Determine the (x, y) coordinate at the center of the cell enclosing the given text.  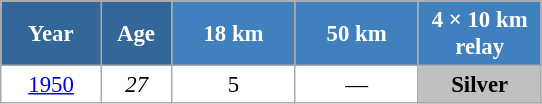
18 km (234, 34)
4 × 10 km relay (480, 34)
Age (136, 34)
27 (136, 85)
Silver (480, 85)
— (356, 85)
Year (52, 34)
1950 (52, 85)
5 (234, 85)
50 km (356, 34)
